From the cell containing the given text, extract its center point as (X, Y) coordinate. 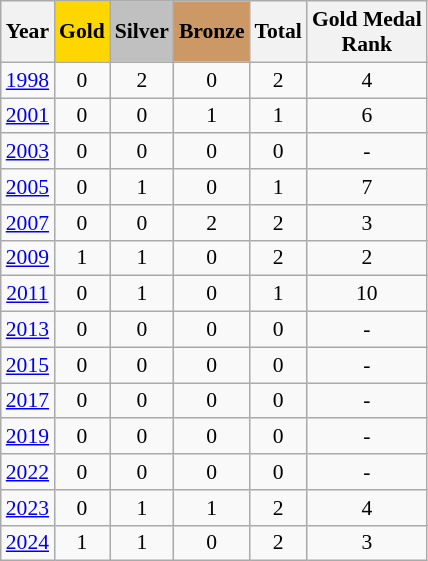
2024 (28, 543)
Gold Medal Rank (367, 32)
2005 (28, 187)
2007 (28, 223)
2017 (28, 401)
2023 (28, 508)
Total (278, 32)
Silver (142, 32)
1998 (28, 80)
6 (367, 116)
7 (367, 187)
2022 (28, 472)
Year (28, 32)
2015 (28, 365)
Bronze (212, 32)
2003 (28, 152)
2011 (28, 294)
2009 (28, 258)
2019 (28, 437)
2013 (28, 330)
Gold (82, 32)
2001 (28, 116)
10 (367, 294)
